Find where the given text appears and provide that cell's center as [x, y] coordinate. 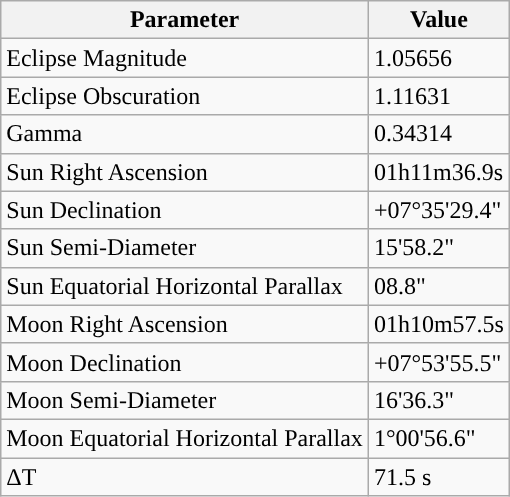
0.34314 [438, 134]
Sun Declination [185, 210]
1°00'56.6" [438, 438]
Parameter [185, 20]
01h10m57.5s [438, 324]
+07°53'55.5" [438, 362]
Moon Right Ascension [185, 324]
1.05656 [438, 58]
15'58.2" [438, 248]
01h11m36.9s [438, 172]
16'36.3" [438, 400]
Eclipse Obscuration [185, 96]
ΔT [185, 477]
Gamma [185, 134]
Moon Semi-Diameter [185, 400]
+07°35'29.4" [438, 210]
71.5 s [438, 477]
1.11631 [438, 96]
Sun Right Ascension [185, 172]
Eclipse Magnitude [185, 58]
Moon Declination [185, 362]
Sun Semi-Diameter [185, 248]
Sun Equatorial Horizontal Parallax [185, 286]
Moon Equatorial Horizontal Parallax [185, 438]
Value [438, 20]
08.8" [438, 286]
